Pinpoint the cell where the given text exists, returning its (X, Y) midpoint coordinate. 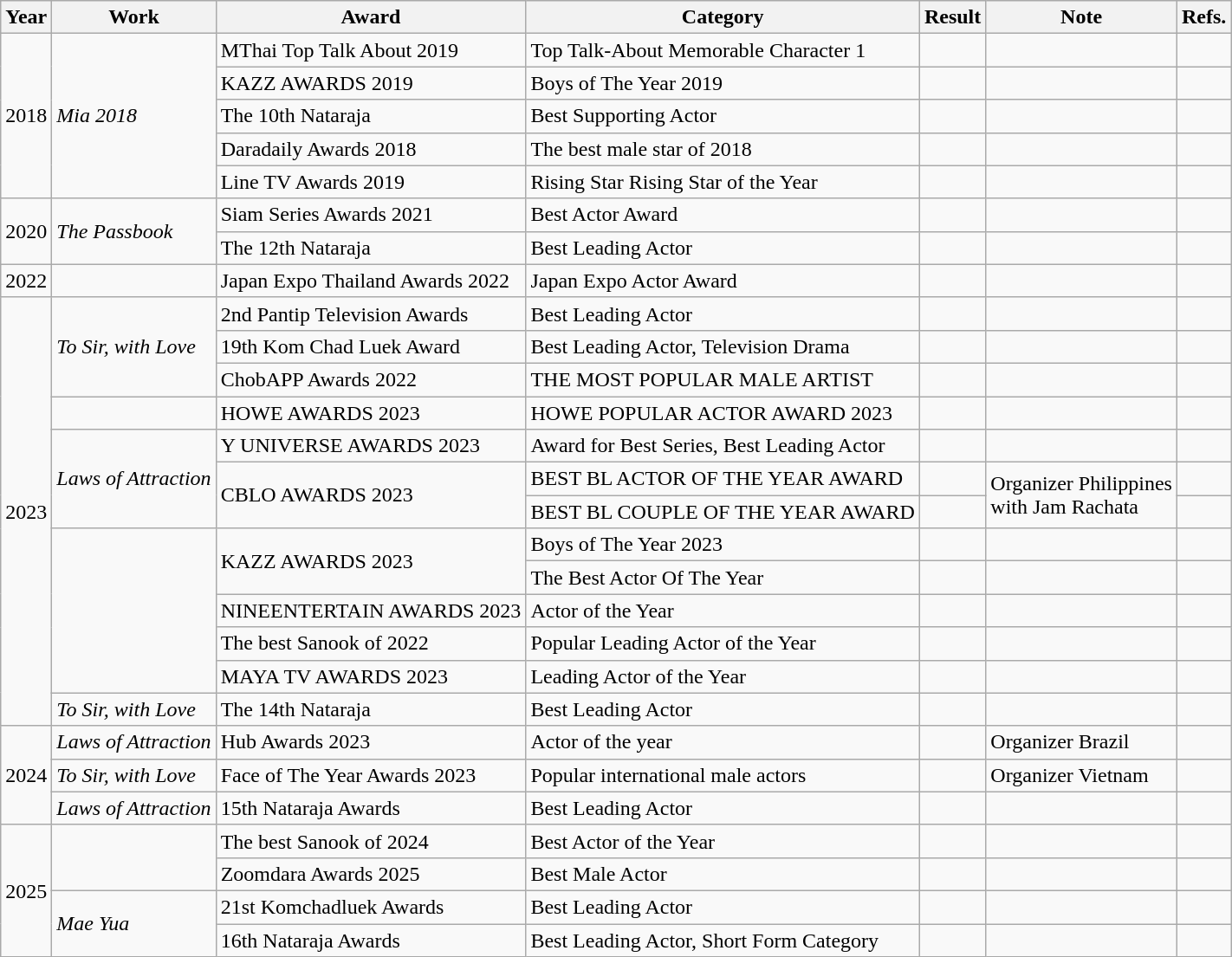
Category (723, 17)
Actor of the year (723, 742)
Rising Star Rising Star of the Year (723, 182)
Popular Leading Actor of the Year (723, 643)
ChobAPP Awards 2022 (371, 379)
NINEENTERTAIN AWARDS 2023 (371, 611)
Best Supporting Actor (723, 116)
Japan Expo Actor Award (723, 281)
BEST BL COUPLE OF THE YEAR AWARD (723, 512)
HOWE POPULAR ACTOR AWARD 2023 (723, 413)
Organizer Brazil (1081, 742)
Award for Best Series, Best Leading Actor (723, 446)
Best Male Actor (723, 874)
The 10th Nataraja (371, 116)
THE MOST POPULAR MALE ARTIST (723, 379)
16th Nataraja Awards (371, 940)
Year (26, 17)
Actor of the Year (723, 611)
Y UNIVERSE AWARDS 2023 (371, 446)
2024 (26, 775)
21st Komchadluek Awards (371, 907)
Boys of The Year 2023 (723, 545)
Result (952, 17)
Hub Awards 2023 (371, 742)
KAZZ AWARDS 2023 (371, 561)
The Passbook (133, 231)
Refs. (1203, 17)
15th Nataraja Awards (371, 808)
Best Actor Award (723, 215)
Award (371, 17)
The best male star of 2018 (723, 149)
The 14th Nataraja (371, 709)
Zoomdara Awards 2025 (371, 874)
HOWE AWARDS 2023 (371, 413)
MThai Top Talk About 2019 (371, 50)
Mia 2018 (133, 116)
Siam Series Awards 2021 (371, 215)
Popular international male actors (723, 775)
Work (133, 17)
Note (1081, 17)
MAYA TV AWARDS 2023 (371, 676)
Boys of The Year 2019 (723, 83)
Best Actor of the Year (723, 841)
Mae Yua (133, 923)
Leading Actor of the Year (723, 676)
Daradaily Awards 2018 (371, 149)
19th Kom Chad Luek Award (371, 346)
Best Leading Actor, Short Form Category (723, 940)
Line TV Awards 2019 (371, 182)
2025 (26, 890)
Japan Expo Thailand Awards 2022 (371, 281)
Face of The Year Awards 2023 (371, 775)
Organizer Vietnam (1081, 775)
2020 (26, 231)
The best Sanook of 2022 (371, 643)
Organizer Philippineswith Jam Rachata (1081, 495)
2018 (26, 116)
The Best Actor Of The Year (723, 578)
Top Talk-About Memorable Character 1 (723, 50)
2023 (26, 511)
KAZZ AWARDS 2019 (371, 83)
BEST BL ACTOR OF THE YEAR AWARD (723, 479)
The best Sanook of 2024 (371, 841)
CBLO AWARDS 2023 (371, 495)
The 12th Nataraja (371, 248)
2022 (26, 281)
2nd Pantip Television Awards (371, 314)
Best Leading Actor, Television Drama (723, 346)
